Determine the (x, y) coordinate at the center of the cell enclosing the given text.  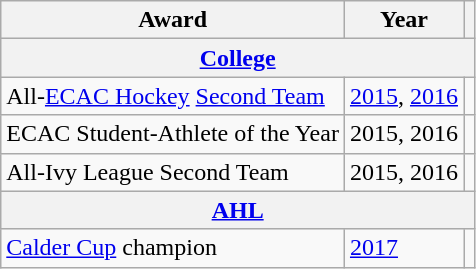
AHL (238, 210)
Calder Cup champion (173, 248)
Award (173, 20)
ECAC Student-Athlete of the Year (173, 134)
College (238, 58)
Year (404, 20)
All-ECAC Hockey Second Team (173, 96)
All-Ivy League Second Team (173, 172)
2017 (404, 248)
